From the cell containing the given text, extract its center point as (x, y) coordinate. 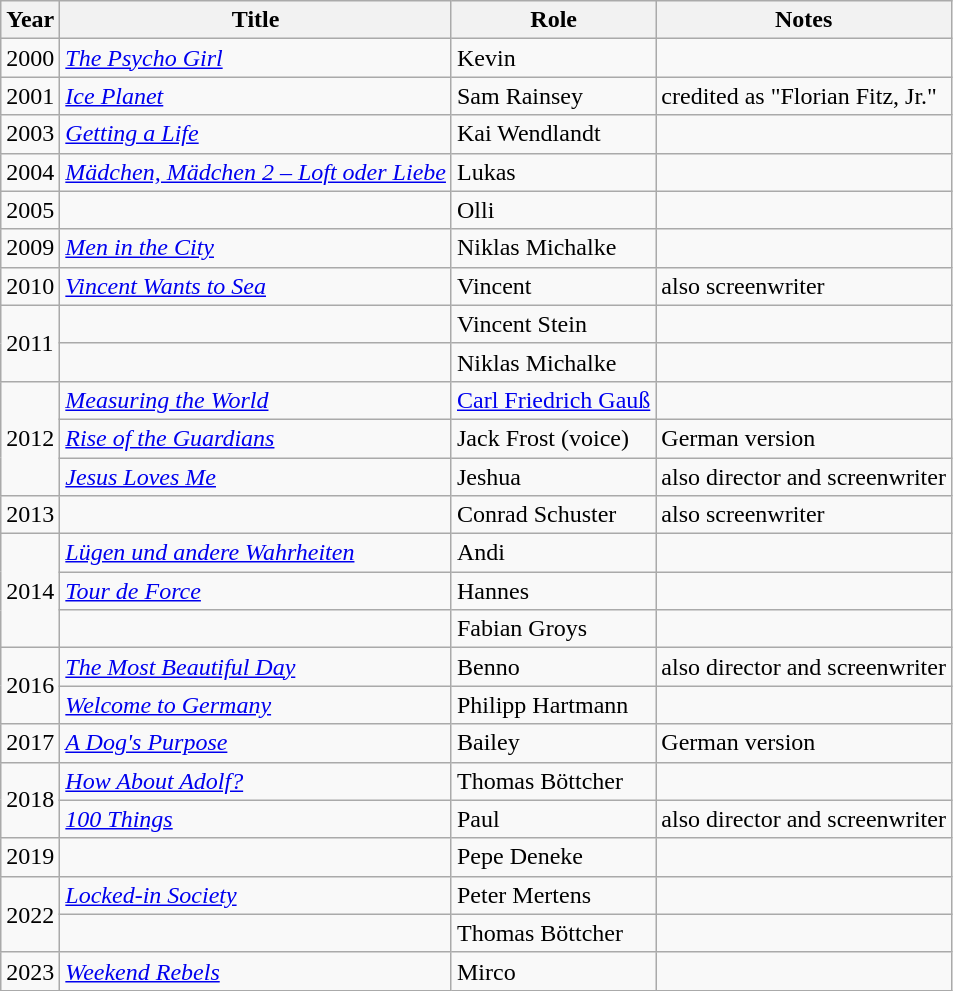
Measuring the World (256, 400)
The Psycho Girl (256, 58)
Kevin (553, 58)
Tour de Force (256, 591)
Rise of the Guardians (256, 438)
Ice Planet (256, 96)
Philipp Hartmann (553, 705)
Fabian Groys (553, 629)
A Dog's Purpose (256, 743)
Vincent Stein (553, 324)
Jesus Loves Me (256, 477)
Weekend Rebels (256, 971)
Jack Frost (voice) (553, 438)
Men in the City (256, 248)
credited as "Florian Fitz, Jr." (804, 96)
Lügen und andere Wahrheiten (256, 553)
Sam Rainsey (553, 96)
Conrad Schuster (553, 515)
2009 (30, 248)
2005 (30, 210)
Welcome to Germany (256, 705)
Peter Mertens (553, 895)
Vincent Wants to Sea (256, 286)
2016 (30, 686)
Paul (553, 819)
Mirco (553, 971)
2022 (30, 914)
2014 (30, 591)
Getting a Life (256, 134)
Benno (553, 667)
2023 (30, 971)
Kai Wendlandt (553, 134)
Andi (553, 553)
2010 (30, 286)
2001 (30, 96)
Title (256, 20)
2004 (30, 172)
Vincent (553, 286)
Notes (804, 20)
2011 (30, 343)
Locked-in Society (256, 895)
2012 (30, 438)
2003 (30, 134)
Lukas (553, 172)
Olli (553, 210)
Role (553, 20)
2017 (30, 743)
2013 (30, 515)
Hannes (553, 591)
Bailey (553, 743)
Year (30, 20)
The Most Beautiful Day (256, 667)
Pepe Deneke (553, 857)
How About Adolf? (256, 781)
Mädchen, Mädchen 2 – Loft oder Liebe (256, 172)
Jeshua (553, 477)
2000 (30, 58)
100 Things (256, 819)
Carl Friedrich Gauß (553, 400)
2019 (30, 857)
2018 (30, 800)
